Detect which cell encompasses the target text, then output its (x, y) center coordinate. 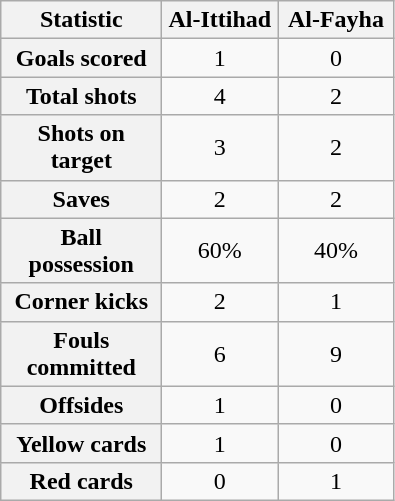
Saves (82, 199)
Al-Ittihad (220, 20)
3 (220, 148)
Red cards (82, 481)
Corner kicks (82, 302)
4 (220, 96)
Offsides (82, 405)
60% (220, 250)
Yellow cards (82, 443)
6 (220, 354)
Fouls committed (82, 354)
9 (336, 354)
40% (336, 250)
Goals scored (82, 58)
Statistic (82, 20)
Ball possession (82, 250)
Al-Fayha (336, 20)
Total shots (82, 96)
Shots on target (82, 148)
